Provide the [x, y] coordinate of the cell's center where the given text is located.  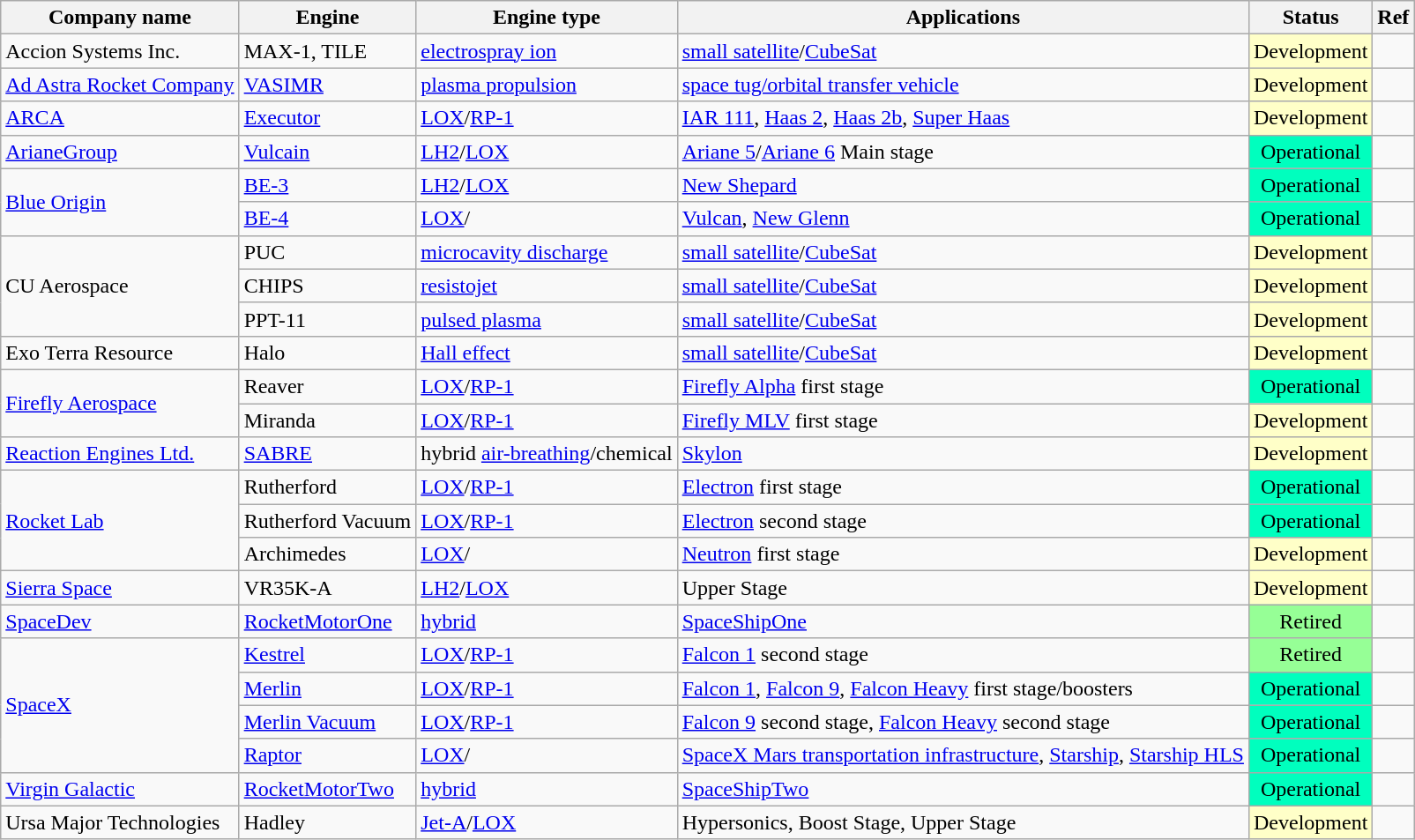
pulsed plasma [547, 319]
IAR 111, Haas 2, Haas 2b, Super Haas [963, 118]
Executor [328, 118]
Ariane 5/Ariane 6 Main stage [963, 152]
space tug/orbital transfer vehicle [963, 85]
Reaction Engines Ltd. [120, 454]
Falcon 1, Falcon 9, Falcon Heavy first stage/boosters [963, 688]
Sierra Space [120, 588]
MAX-1, TILE [328, 51]
Applications [963, 18]
New Shepard [963, 185]
Virgin Galactic [120, 789]
Halo [328, 353]
Merlin [328, 688]
microcavity discharge [547, 252]
CHIPS [328, 286]
electrospray ion [547, 51]
ARCA [120, 118]
SpaceShipOne [963, 621]
Electron second stage [963, 521]
Ursa Major Technologies [120, 822]
SpaceX [120, 705]
Vulcain [328, 152]
Archimedes [328, 554]
Miranda [328, 420]
Hadley [328, 822]
Vulcan, New Glenn [963, 219]
hybrid air-breathing/chemical [547, 454]
Accion Systems Inc. [120, 51]
Ref [1393, 18]
Neutron first stage [963, 554]
Blue Origin [120, 202]
Exo Terra Resource [120, 353]
BE-4 [328, 219]
Upper Stage [963, 588]
Rutherford Vacuum [328, 521]
RocketMotorTwo [328, 789]
Ad Astra Rocket Company [120, 85]
Reaver [328, 386]
Skylon [963, 454]
PPT-11 [328, 319]
Firefly Alpha first stage [963, 386]
Firefly Aerospace [120, 403]
Rutherford [328, 487]
Falcon 1 second stage [963, 655]
Kestrel [328, 655]
Hall effect [547, 353]
VR35K-A [328, 588]
Merlin Vacuum [328, 722]
SpaceDev [120, 621]
CU Aerospace [120, 286]
ArianeGroup [120, 152]
VASIMR [328, 85]
Rocket Lab [120, 521]
Engine type [547, 18]
resistojet [547, 286]
RocketMotorOne [328, 621]
Jet-A/LOX [547, 822]
plasma propulsion [547, 85]
SpaceX Mars transportation infrastructure, Starship, Starship HLS [963, 755]
Firefly MLV first stage [963, 420]
BE-3 [328, 185]
Hypersonics, Boost Stage, Upper Stage [963, 822]
Raptor [328, 755]
Engine [328, 18]
Company name [120, 18]
SpaceShipTwo [963, 789]
PUC [328, 252]
Electron first stage [963, 487]
Status [1310, 18]
Falcon 9 second stage, Falcon Heavy second stage [963, 722]
SABRE [328, 454]
